Pinpoint the cell where the given text exists, returning its [x, y] midpoint coordinate. 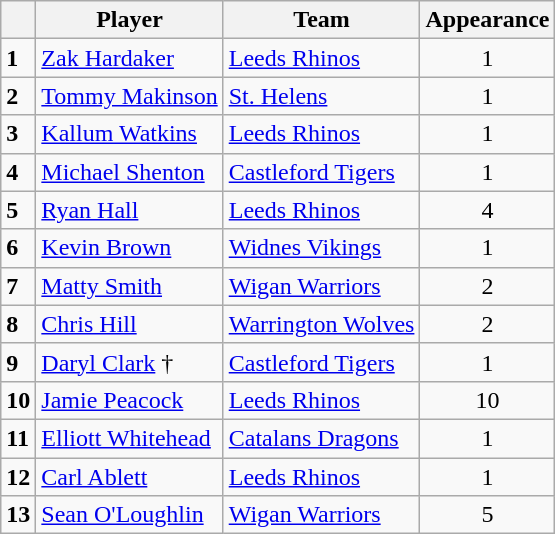
Daryl Clark † [130, 362]
Ryan Hall [130, 210]
Jamie Peacock [130, 400]
13 [18, 515]
Michael Shenton [130, 172]
Zak Hardaker [130, 58]
Widnes Vikings [322, 248]
9 [18, 362]
Kevin Brown [130, 248]
Kallum Watkins [130, 134]
Player [130, 20]
6 [18, 248]
Carl Ablett [130, 477]
Appearance [488, 20]
Matty Smith [130, 286]
Sean O'Loughlin [130, 515]
12 [18, 477]
8 [18, 324]
Chris Hill [130, 324]
Catalans Dragons [322, 438]
St. Helens [322, 96]
Elliott Whitehead [130, 438]
3 [18, 134]
11 [18, 438]
Team [322, 20]
Tommy Makinson [130, 96]
Warrington Wolves [322, 324]
7 [18, 286]
